Capture the cell that displays the provided text and extract its (x, y) central coordinate. 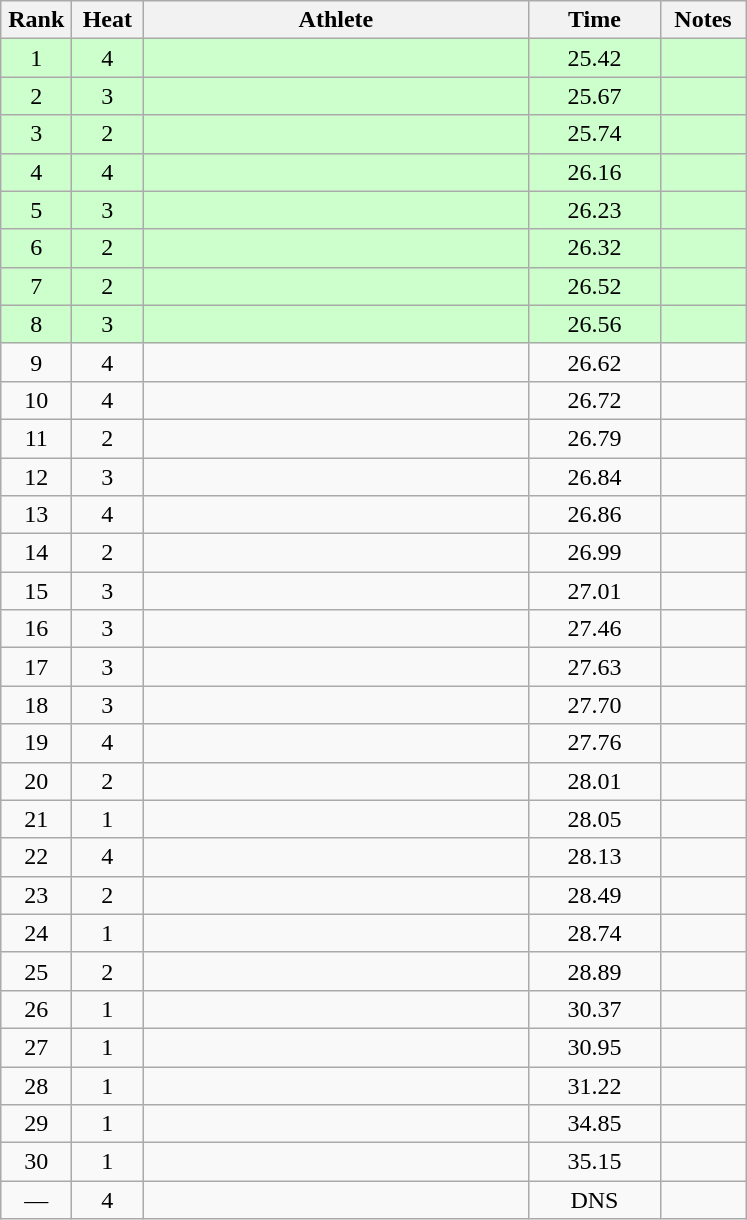
21 (36, 819)
27.46 (594, 629)
28.01 (594, 781)
9 (36, 362)
28 (36, 1085)
14 (36, 553)
31.22 (594, 1085)
28.74 (594, 933)
28.89 (594, 971)
25 (36, 971)
25.67 (594, 96)
13 (36, 515)
35.15 (594, 1162)
25.42 (594, 58)
22 (36, 857)
26.16 (594, 172)
8 (36, 324)
5 (36, 210)
27.76 (594, 743)
26.99 (594, 553)
26.32 (594, 248)
26.23 (594, 210)
11 (36, 438)
26.79 (594, 438)
30.37 (594, 1009)
30.95 (594, 1047)
26.86 (594, 515)
Rank (36, 20)
19 (36, 743)
27 (36, 1047)
27.63 (594, 667)
15 (36, 591)
10 (36, 400)
29 (36, 1124)
26.56 (594, 324)
34.85 (594, 1124)
Time (594, 20)
17 (36, 667)
6 (36, 248)
28.13 (594, 857)
27.70 (594, 705)
26.72 (594, 400)
26.52 (594, 286)
18 (36, 705)
28.49 (594, 895)
30 (36, 1162)
27.01 (594, 591)
20 (36, 781)
25.74 (594, 134)
Athlete (336, 20)
Heat (108, 20)
Notes (703, 20)
DNS (594, 1200)
24 (36, 933)
23 (36, 895)
16 (36, 629)
— (36, 1200)
12 (36, 477)
26.84 (594, 477)
28.05 (594, 819)
26 (36, 1009)
7 (36, 286)
26.62 (594, 362)
